From the cell containing the given text, extract its center point as [X, Y] coordinate. 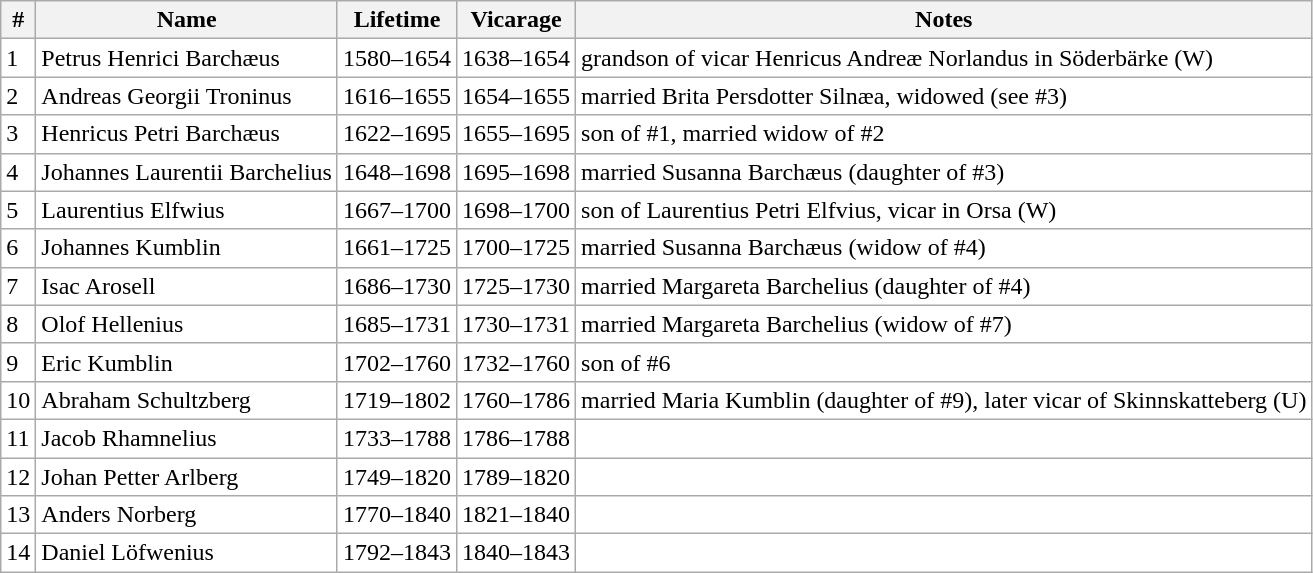
Henricus Petri Barchæus [187, 134]
1792–1843 [396, 553]
son of #1, married widow of #2 [944, 134]
9 [18, 362]
Daniel Löfwenius [187, 553]
1749–1820 [396, 477]
Johannes Kumblin [187, 248]
Vicarage [516, 20]
Petrus Henrici Barchæus [187, 58]
1695–1698 [516, 172]
married Susanna Barchæus (daughter of #3) [944, 172]
Lifetime [396, 20]
# [18, 20]
11 [18, 438]
1638–1654 [516, 58]
1654–1655 [516, 96]
Johannes Laurentii Barchelius [187, 172]
Johan Petter Arlberg [187, 477]
1661–1725 [396, 248]
married Margareta Barchelius (daughter of #4) [944, 286]
1698–1700 [516, 210]
1840–1843 [516, 553]
married Brita Persdotter Silnæa, widowed (see #3) [944, 96]
1616–1655 [396, 96]
Name [187, 20]
2 [18, 96]
Jacob Rhamnelius [187, 438]
1 [18, 58]
1730–1731 [516, 324]
married Maria Kumblin (daughter of #9), later vicar of Skinnskatteberg (U) [944, 400]
1733–1788 [396, 438]
son of Laurentius Petri Elfvius, vicar in Orsa (W) [944, 210]
1821–1840 [516, 515]
1685–1731 [396, 324]
12 [18, 477]
1700–1725 [516, 248]
Andreas Georgii Troninus [187, 96]
1667–1700 [396, 210]
son of #6 [944, 362]
1648–1698 [396, 172]
1719–1802 [396, 400]
1725–1730 [516, 286]
Isac Arosell [187, 286]
4 [18, 172]
7 [18, 286]
14 [18, 553]
1760–1786 [516, 400]
3 [18, 134]
married Margareta Barchelius (widow of #7) [944, 324]
Olof Hellenius [187, 324]
1686–1730 [396, 286]
8 [18, 324]
1786–1788 [516, 438]
Abraham Schultzberg [187, 400]
5 [18, 210]
1770–1840 [396, 515]
Eric Kumblin [187, 362]
married Susanna Barchæus (widow of #4) [944, 248]
grandson of vicar Henricus Andreæ Norlandus in Söderbärke (W) [944, 58]
1655–1695 [516, 134]
1622–1695 [396, 134]
1580–1654 [396, 58]
10 [18, 400]
Notes [944, 20]
13 [18, 515]
1732–1760 [516, 362]
6 [18, 248]
Anders Norberg [187, 515]
1789–1820 [516, 477]
1702–1760 [396, 362]
Laurentius Elfwius [187, 210]
